Detect which cell encompasses the target text, then output its (x, y) center coordinate. 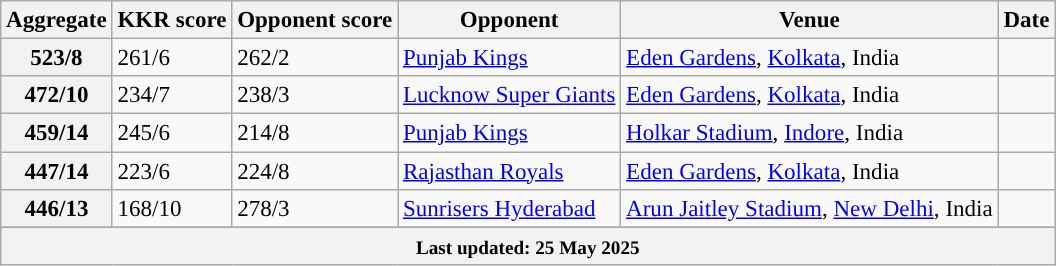
168/10 (172, 209)
Opponent score (315, 20)
447/14 (56, 171)
278/3 (315, 209)
472/10 (56, 95)
Venue (810, 20)
Last updated: 25 May 2025 (528, 246)
Lucknow Super Giants (510, 95)
Sunrisers Hyderabad (510, 209)
Aggregate (56, 20)
234/7 (172, 95)
261/6 (172, 58)
Arun Jaitley Stadium, New Delhi, India (810, 209)
Date (1026, 20)
245/6 (172, 133)
214/8 (315, 133)
KKR score (172, 20)
Opponent (510, 20)
446/13 (56, 209)
523/8 (56, 58)
459/14 (56, 133)
224/8 (315, 171)
238/3 (315, 95)
223/6 (172, 171)
Holkar Stadium, Indore, India (810, 133)
Rajasthan Royals (510, 171)
262/2 (315, 58)
